Output the [x, y] coordinate of the center of the cell containing the given text.  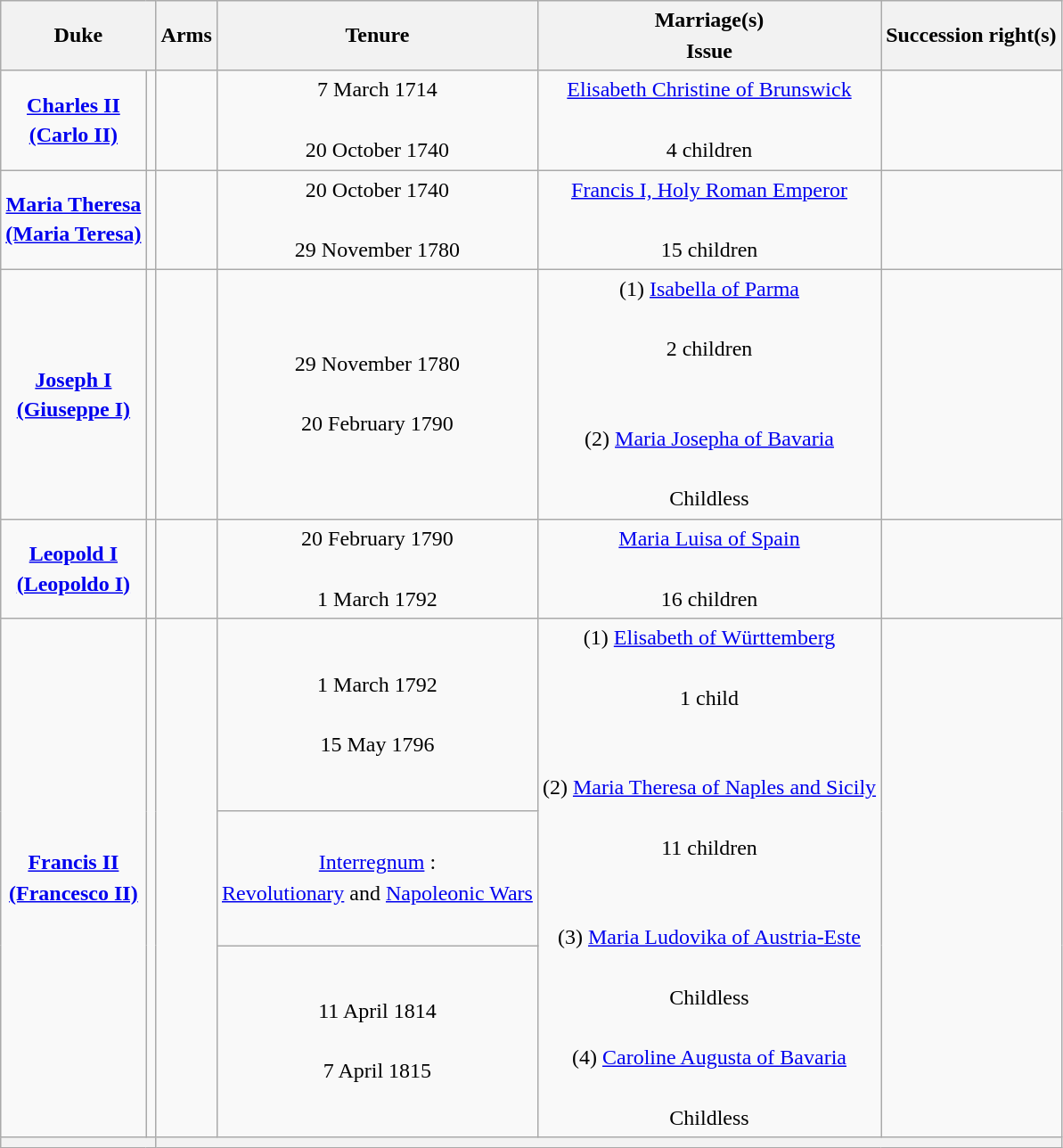
1 March 179215 May 1796 [377, 715]
(1) Isabella of Parma2 children(2) Maria Josepha of BavariaChildless [709, 395]
20 February 17901 March 1792 [377, 569]
Maria Theresa(Maria Teresa) [73, 220]
Joseph I(Giuseppe I) [73, 395]
11 April 18147 April 1815 [377, 1042]
29 November 178020 February 1790 [377, 395]
Interregnum :Revolutionary and Napoleonic Wars [377, 879]
Leopold I(Leopoldo I) [73, 569]
Elisabeth Christine of Brunswick4 children [709, 120]
20 October 174029 November 1780 [377, 220]
Duke [78, 36]
7 March 171420 October 1740 [377, 120]
Francis I, Holy Roman Emperor15 children [709, 220]
Tenure [377, 36]
Arms [186, 36]
Maria Luisa of Spain16 children [709, 569]
Charles II(Carlo II) [73, 120]
Marriage(s)Issue [709, 36]
Francis II(Francesco II) [73, 878]
Succession right(s) [971, 36]
